From the cell containing the given text, extract its center point as [x, y] coordinate. 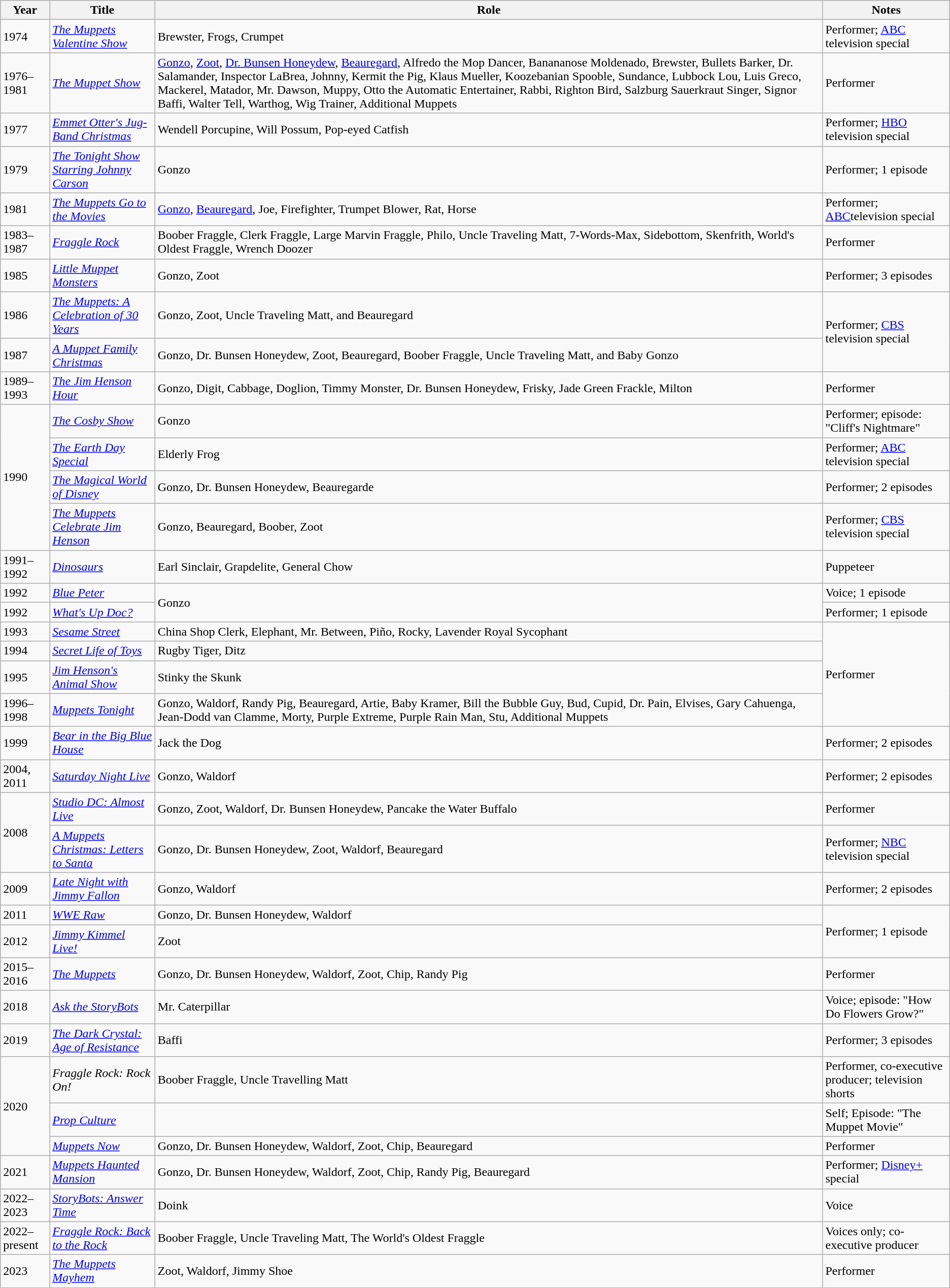
1990 [25, 477]
StoryBots: Answer Time [103, 1205]
2011 [25, 915]
Performer; episode: "Cliff's Nightmare" [886, 421]
Gonzo, Zoot, Uncle Traveling Matt, and Beauregard [489, 315]
The Tonight Show Starring Johnny Carson [103, 169]
1996–1998 [25, 710]
Fraggle Rock: Rock On! [103, 1080]
Stinky the Skunk [489, 677]
The Muppets: A Celebration of 30 Years [103, 315]
Jim Henson's Animal Show [103, 677]
2015–2016 [25, 974]
2021 [25, 1172]
1976–1981 [25, 83]
Earl Sinclair, Grapdelite, General Chow [489, 567]
The Magical World of Disney [103, 487]
1991–1992 [25, 567]
1995 [25, 677]
The Jim Henson Hour [103, 388]
Baffi [489, 1040]
Doink [489, 1205]
Gonzo, Dr. Bunsen Honeydew, Beauregarde [489, 487]
1974 [25, 37]
Muppets Haunted Mansion [103, 1172]
China Shop Clerk, Elephant, Mr. Between, Piño, Rocky, Lavender Royal Sycophant [489, 632]
2019 [25, 1040]
The Cosby Show [103, 421]
1983–1987 [25, 242]
What's Up Doc? [103, 612]
1987 [25, 355]
A Muppet Family Christmas [103, 355]
Gonzo, Zoot, Waldorf, Dr. Bunsen Honeydew, Pancake the Water Buffalo [489, 809]
Fraggle Rock: Back to the Rock [103, 1238]
Voice [886, 1205]
Muppets Tonight [103, 710]
The Muppets Go to the Movies [103, 209]
Wendell Porcupine, Will Possum, Pop-eyed Catfish [489, 130]
Year [25, 10]
Bear in the Big Blue House [103, 743]
Boober Fraggle, Uncle Traveling Matt, The World's Oldest Fraggle [489, 1238]
1986 [25, 315]
The Muppets Valentine Show [103, 37]
2022–2023 [25, 1205]
Brewster, Frogs, Crumpet [489, 37]
Fraggle Rock [103, 242]
Gonzo, Dr. Bunsen Honeydew, Waldorf [489, 915]
Performer; NBC television special [886, 849]
The Muppets [103, 974]
Role [489, 10]
1981 [25, 209]
Zoot [489, 941]
Late Night with Jimmy Fallon [103, 889]
1994 [25, 651]
Jimmy Kimmel Live! [103, 941]
1977 [25, 130]
1989–1993 [25, 388]
Zoot, Waldorf, Jimmy Shoe [489, 1271]
2022–present [25, 1238]
Gonzo, Beauregard, Boober, Zoot [489, 527]
Gonzo, Digit, Cabbage, Doglion, Timmy Monster, Dr. Bunsen Honeydew, Frisky, Jade Green Frackle, Milton [489, 388]
1993 [25, 632]
Performer; HBO television special [886, 130]
Dinosaurs [103, 567]
Studio DC: Almost Live [103, 809]
2023 [25, 1271]
Gonzo, Beauregard, Joe, Firefighter, Trumpet Blower, Rat, Horse [489, 209]
2004, 2011 [25, 776]
2018 [25, 1007]
The Muppets Mayhem [103, 1271]
Gonzo, Dr. Bunsen Honeydew, Waldorf, Zoot, Chip, Beauregard [489, 1146]
Jack the Dog [489, 743]
Muppets Now [103, 1146]
Blue Peter [103, 593]
WWE Raw [103, 915]
Self; Episode: "The Muppet Movie" [886, 1120]
The Muppets Celebrate Jim Henson [103, 527]
Elderly Frog [489, 454]
1999 [25, 743]
1985 [25, 275]
2020 [25, 1106]
Voices only; co-executive producer [886, 1238]
Voice; episode: "How Do Flowers Grow?" [886, 1007]
2009 [25, 889]
Sesame Street [103, 632]
Gonzo, Dr. Bunsen Honeydew, Zoot, Waldorf, Beauregard [489, 849]
Gonzo, Dr. Bunsen Honeydew, Waldorf, Zoot, Chip, Randy Pig, Beauregard [489, 1172]
The Earth Day Special [103, 454]
Gonzo, Zoot [489, 275]
Title [103, 10]
Emmet Otter's Jug-Band Christmas [103, 130]
Mr. Caterpillar [489, 1007]
Gonzo, Dr. Bunsen Honeydew, Waldorf, Zoot, Chip, Randy Pig [489, 974]
Rugby Tiger, Ditz [489, 651]
The Dark Crystal: Age of Resistance [103, 1040]
Saturday Night Live [103, 776]
Notes [886, 10]
Boober Fraggle, Uncle Travelling Matt [489, 1080]
Prop Culture [103, 1120]
Voice; 1 episode [886, 593]
A Muppets Christmas: Letters to Santa [103, 849]
Little Muppet Monsters [103, 275]
Gonzo, Dr. Bunsen Honeydew, Zoot, Beauregard, Boober Fraggle, Uncle Traveling Matt, and Baby Gonzo [489, 355]
The Muppet Show [103, 83]
Performer, co-executive producer; television shorts [886, 1080]
Performer; ABCtelevision special [886, 209]
Performer; Disney+ special [886, 1172]
Puppeteer [886, 567]
Secret Life of Toys [103, 651]
1979 [25, 169]
Ask the StoryBots [103, 1007]
2008 [25, 832]
2012 [25, 941]
